Provide the (X, Y) coordinate of the cell's center where the given text is located.  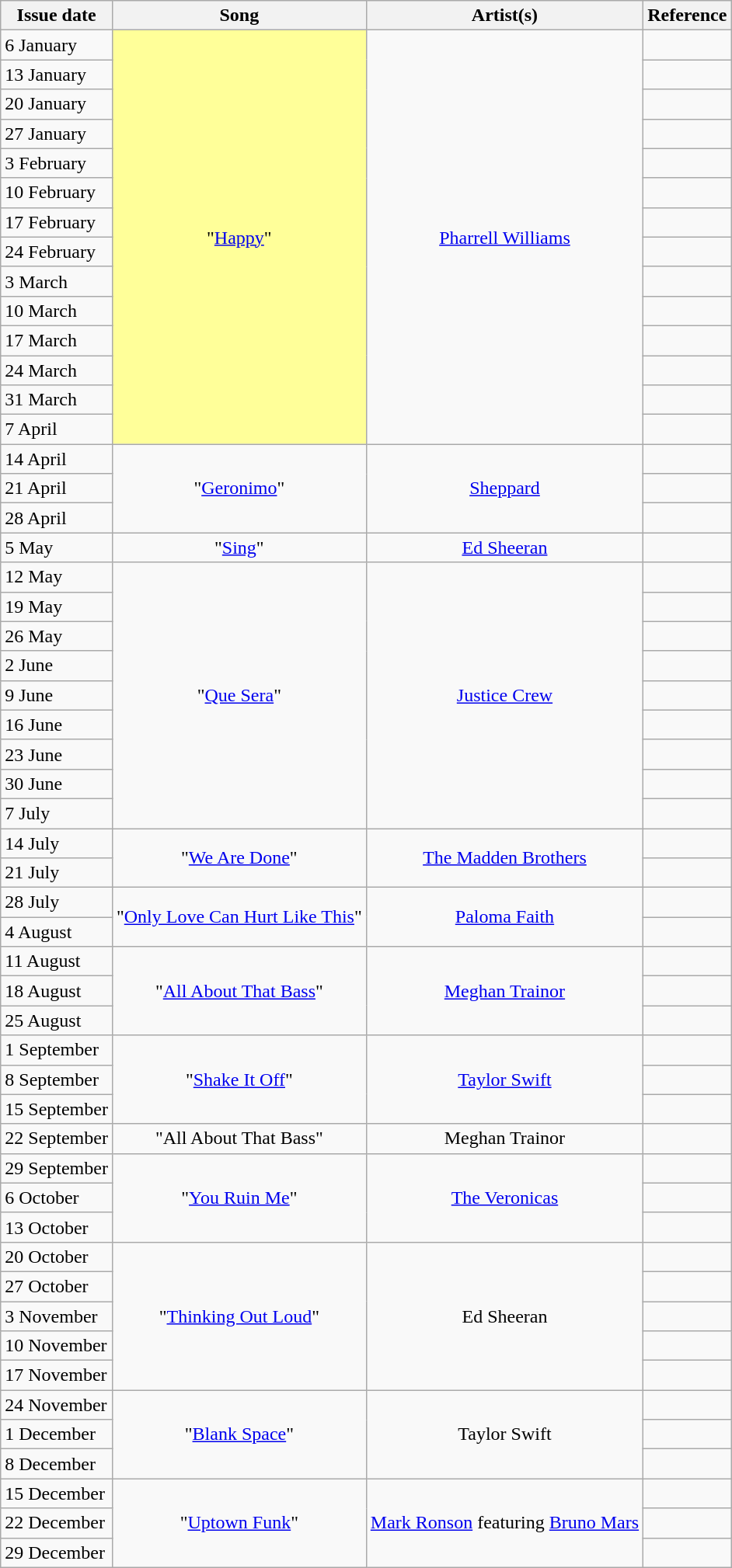
29 December (57, 1552)
1 December (57, 1434)
"Uptown Funk" (239, 1523)
27 January (57, 134)
10 November (57, 1346)
29 September (57, 1168)
20 January (57, 104)
"We Are Done" (239, 857)
28 July (57, 902)
Paloma Faith (504, 917)
5 May (57, 548)
12 May (57, 577)
3 March (57, 281)
Pharrell Williams (504, 238)
11 August (57, 961)
Justice Crew (504, 696)
10 March (57, 311)
10 February (57, 193)
"Que Sera" (239, 696)
7 April (57, 429)
31 March (57, 400)
15 December (57, 1493)
Artist(s) (504, 16)
Sheppard (504, 488)
7 July (57, 813)
8 December (57, 1464)
28 April (57, 518)
6 January (57, 45)
"Geronimo" (239, 488)
Issue date (57, 16)
"Blank Space" (239, 1434)
13 October (57, 1227)
"Happy" (239, 238)
18 August (57, 991)
14 April (57, 459)
"Shake It Off" (239, 1080)
21 April (57, 488)
"You Ruin Me" (239, 1198)
15 September (57, 1109)
1 September (57, 1050)
17 November (57, 1375)
17 March (57, 340)
24 February (57, 252)
The Veronicas (504, 1198)
16 June (57, 725)
"Sing" (239, 548)
6 October (57, 1198)
"Only Love Can Hurt Like This" (239, 917)
14 July (57, 843)
24 March (57, 370)
4 August (57, 932)
23 June (57, 754)
The Madden Brothers (504, 857)
3 November (57, 1316)
Mark Ronson featuring Bruno Mars (504, 1523)
8 September (57, 1080)
20 October (57, 1257)
3 February (57, 163)
30 June (57, 784)
9 June (57, 695)
21 July (57, 873)
24 November (57, 1405)
13 January (57, 75)
26 May (57, 636)
25 August (57, 1020)
Song (239, 16)
22 September (57, 1139)
"Thinking Out Loud" (239, 1316)
17 February (57, 222)
19 May (57, 607)
Reference (687, 16)
22 December (57, 1523)
2 June (57, 666)
27 October (57, 1286)
